Return the [x, y] coordinate for the center point of the cell that contains the specified text.  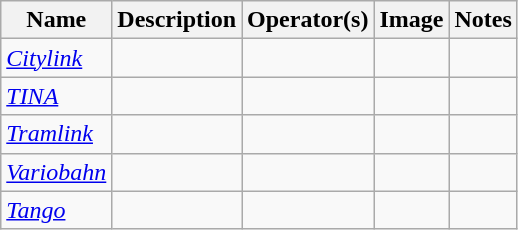
Citylink [56, 58]
Operator(s) [308, 20]
Image [412, 20]
Tramlink [56, 134]
Variobahn [56, 172]
Name [56, 20]
TINA [56, 96]
Description [177, 20]
Notes [483, 20]
Tango [56, 210]
